Determine the (x, y) coordinate at the center of the cell enclosing the given text.  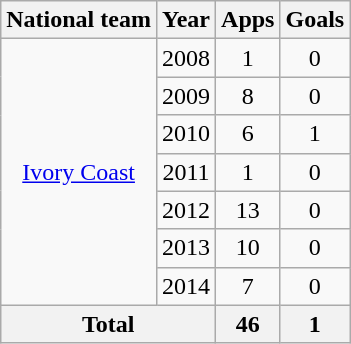
2009 (186, 96)
Year (186, 20)
Apps (248, 20)
2011 (186, 172)
2010 (186, 134)
8 (248, 96)
Ivory Coast (79, 172)
2013 (186, 248)
7 (248, 286)
Goals (315, 20)
2014 (186, 286)
46 (248, 324)
6 (248, 134)
13 (248, 210)
2008 (186, 58)
10 (248, 248)
National team (79, 20)
2012 (186, 210)
Total (108, 324)
